Return the (X, Y) coordinate for the center point of the cell that contains the specified text.  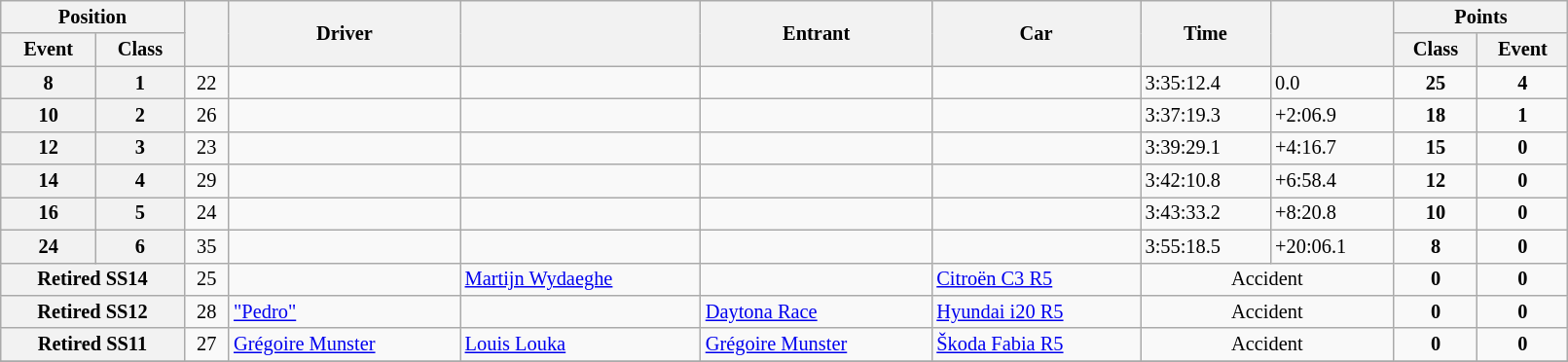
Citroën C3 R5 (1036, 279)
16 (49, 213)
Entrant (817, 33)
3:35:12.4 (1206, 83)
3:42:10.8 (1206, 181)
3:55:18.5 (1206, 246)
27 (206, 344)
3:43:33.2 (1206, 213)
15 (1436, 148)
0.0 (1331, 83)
Car (1036, 33)
3 (140, 148)
Louis Louka (580, 344)
14 (49, 181)
Position (92, 17)
5 (140, 213)
Daytona Race (817, 311)
+6:58.4 (1331, 181)
Time (1206, 33)
+20:06.1 (1331, 246)
2 (140, 115)
Retired SS11 (92, 344)
22 (206, 83)
"Pedro" (345, 311)
18 (1436, 115)
29 (206, 181)
+2:06.9 (1331, 115)
26 (206, 115)
Martijn Wydaeghe (580, 279)
+8:20.8 (1331, 213)
23 (206, 148)
Driver (345, 33)
Škoda Fabia R5 (1036, 344)
Retired SS12 (92, 311)
6 (140, 246)
Points (1481, 17)
3:39:29.1 (1206, 148)
35 (206, 246)
Retired SS14 (92, 279)
28 (206, 311)
Hyundai i20 R5 (1036, 311)
3:37:19.3 (1206, 115)
+4:16.7 (1331, 148)
